Identify which cell holds the provided text, then report its [X, Y] central coordinate. 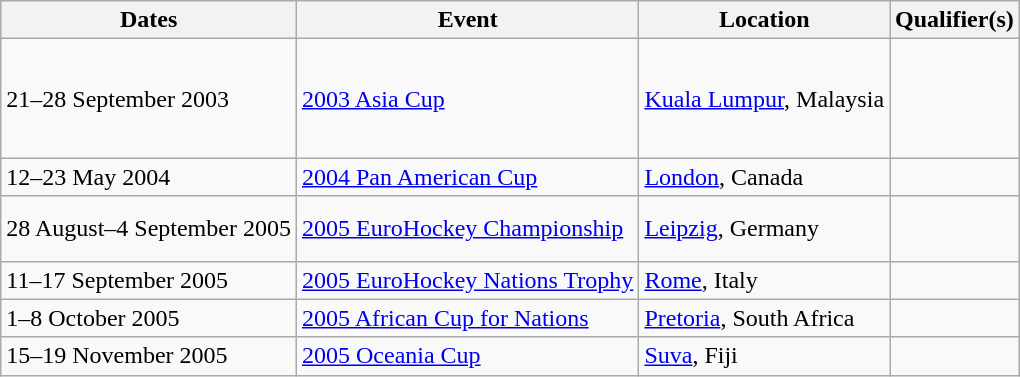
Suva, Fiji [764, 356]
Kuala Lumpur, Malaysia [764, 98]
Event [467, 20]
Pretoria, South Africa [764, 318]
2005 African Cup for Nations [467, 318]
1–8 October 2005 [149, 318]
2005 Oceania Cup [467, 356]
2003 Asia Cup [467, 98]
21–28 September 2003 [149, 98]
28 August–4 September 2005 [149, 228]
2005 EuroHockey Nations Trophy [467, 280]
Location [764, 20]
11–17 September 2005 [149, 280]
Leipzig, Germany [764, 228]
2005 EuroHockey Championship [467, 228]
Dates [149, 20]
Qualifier(s) [955, 20]
Rome, Italy [764, 280]
London, Canada [764, 177]
12–23 May 2004 [149, 177]
15–19 November 2005 [149, 356]
2004 Pan American Cup [467, 177]
